Search for the cell housing the specified text and yield its [X, Y] center coordinate. 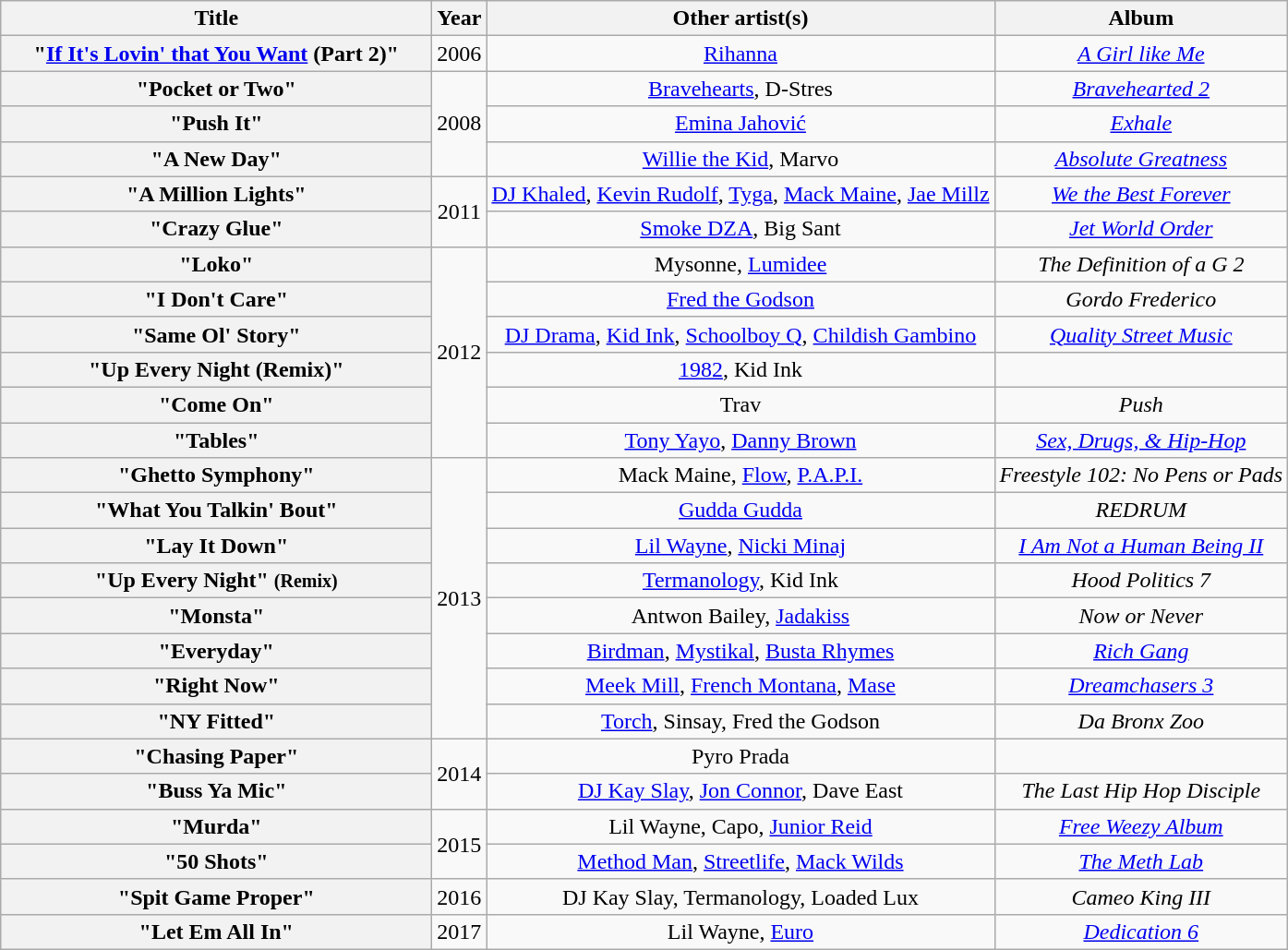
Emina Jahović [740, 124]
We the Best Forever [1141, 194]
Gudda Gudda [740, 511]
Mack Maine, Flow, P.A.P.I. [740, 475]
2012 [460, 352]
Dreamchasers 3 [1141, 686]
2016 [460, 896]
Antwon Bailey, Jadakiss [740, 616]
Gordo Frederico [1141, 299]
"Up Every Night" (Remix) [216, 581]
"I Don't Care" [216, 299]
Da Bronx Zoo [1141, 721]
"Everyday" [216, 651]
Method Man, Streetlife, Mack Wilds [740, 861]
Willie the Kid, Marvo [740, 159]
"Up Every Night (Remix)" [216, 369]
Album [1141, 18]
2013 [460, 598]
DJ Drama, Kid Ink, Schoolboy Q, Childish Gambino [740, 334]
Meek Mill, French Montana, Mase [740, 686]
Fred the Godson [740, 299]
"A New Day" [216, 159]
"Lay It Down" [216, 546]
Trav [740, 404]
Tony Yayo, Danny Brown [740, 440]
Pyro Prada [740, 756]
"Buss Ya Mic" [216, 791]
"If It's Lovin' that You Want (Part 2)" [216, 54]
1982, Kid Ink [740, 369]
"Pocket or Two" [216, 89]
Lil Wayne, Euro [740, 932]
DJ Khaled, Kevin Rudolf, Tyga, Mack Maine, Jae Millz [740, 194]
"Crazy Glue" [216, 229]
"A Million Lights" [216, 194]
Lil Wayne, Capo, Junior Reid [740, 826]
Birdman, Mystikal, Busta Rhymes [740, 651]
2011 [460, 211]
Dedication 6 [1141, 932]
2008 [460, 124]
Mysonne, Lumidee [740, 264]
Push [1141, 404]
REDRUM [1141, 511]
"Same Ol' Story" [216, 334]
"Chasing Paper" [216, 756]
Smoke DZA, Big Sant [740, 229]
2006 [460, 54]
Freestyle 102: No Pens or Pads [1141, 475]
"50 Shots" [216, 861]
The Meth Lab [1141, 861]
"NY Fitted" [216, 721]
Rich Gang [1141, 651]
"Let Em All In" [216, 932]
Sex, Drugs, & Hip-Hop [1141, 440]
Absolute Greatness [1141, 159]
"Monsta" [216, 616]
"Spit Game Proper" [216, 896]
"What You Talkin' Bout" [216, 511]
"Right Now" [216, 686]
Free Weezy Album [1141, 826]
2014 [460, 774]
Hood Politics 7 [1141, 581]
Now or Never [1141, 616]
"Come On" [216, 404]
Quality Street Music [1141, 334]
DJ Kay Slay, Termanology, Loaded Lux [740, 896]
Termanology, Kid Ink [740, 581]
The Definition of a G 2 [1141, 264]
Exhale [1141, 124]
2017 [460, 932]
Torch, Sinsay, Fred the Godson [740, 721]
"Ghetto Symphony" [216, 475]
A Girl like Me [1141, 54]
Other artist(s) [740, 18]
DJ Kay Slay, Jon Connor, Dave East [740, 791]
Bravehearts, D-Stres [740, 89]
"Push It" [216, 124]
Jet World Order [1141, 229]
Cameo King III [1141, 896]
I Am Not a Human Being II [1141, 546]
Rihanna [740, 54]
"Tables" [216, 440]
2015 [460, 844]
The Last Hip Hop Disciple [1141, 791]
Year [460, 18]
Bravehearted 2 [1141, 89]
"Murda" [216, 826]
Lil Wayne, Nicki Minaj [740, 546]
"Loko" [216, 264]
Title [216, 18]
